For the text-containing cell, return its midpoint in [x, y] coordinate format. 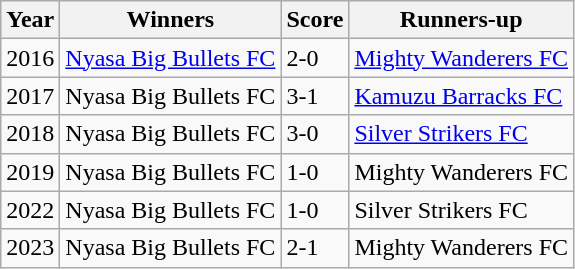
2016 [30, 58]
2023 [30, 248]
3-1 [315, 96]
2-1 [315, 248]
Kamuzu Barracks FC [462, 96]
3-0 [315, 134]
2-0 [315, 58]
Score [315, 20]
2022 [30, 210]
Runners-up [462, 20]
2019 [30, 172]
Winners [170, 20]
2018 [30, 134]
Year [30, 20]
2017 [30, 96]
